Return the (X, Y) coordinate for the center point of the cell that contains the specified text.  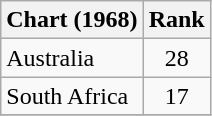
Rank (176, 20)
17 (176, 96)
South Africa (72, 96)
28 (176, 58)
Australia (72, 58)
Chart (1968) (72, 20)
